Find where the given text appears and provide that cell's center as [X, Y] coordinate. 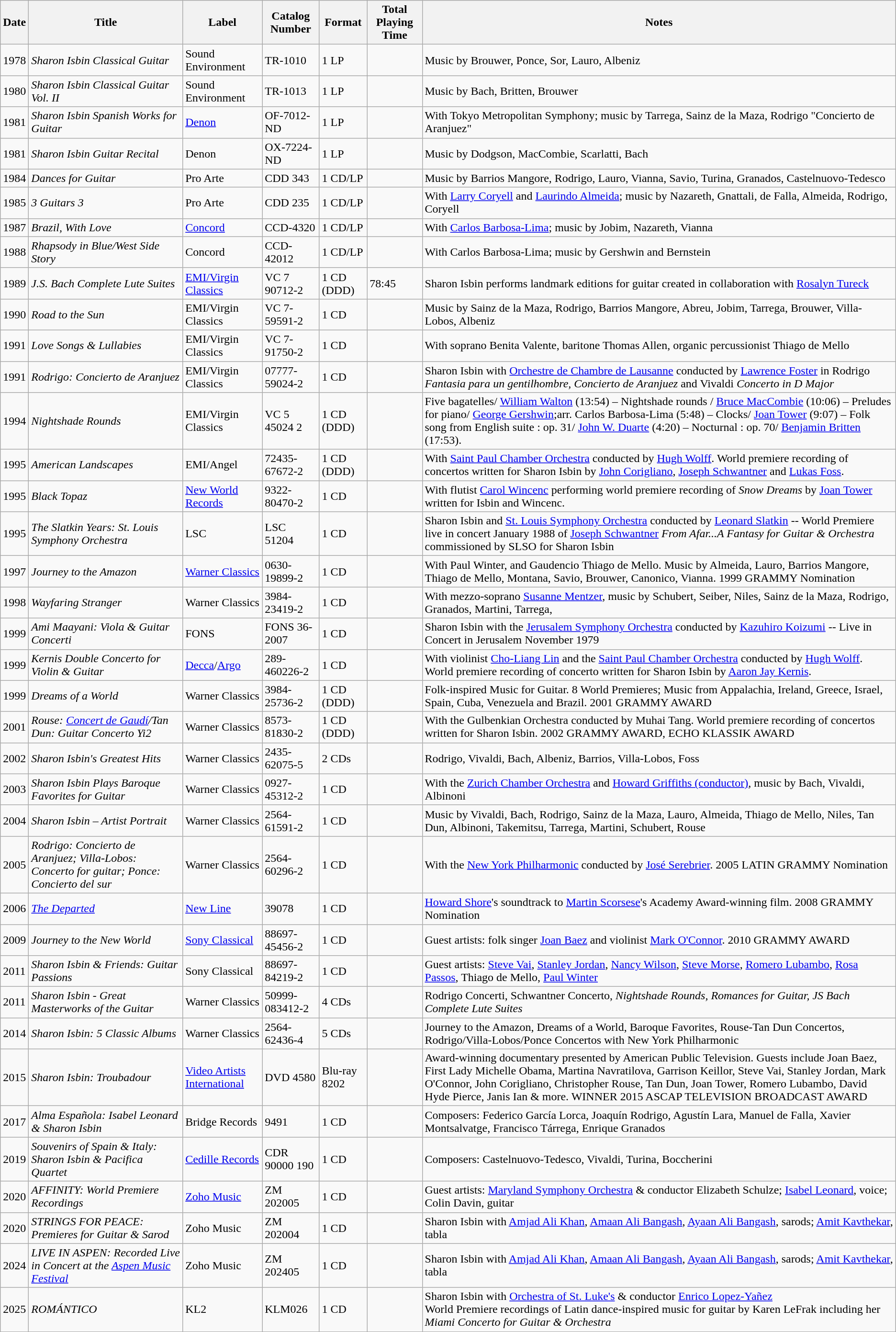
289-460226-2 [291, 665]
With Carlos Barbosa-Lima; music by Jobim, Nazareth, Vianna [659, 227]
Love Songs & Lullabies [106, 346]
1980 [14, 91]
ZM 202405 [291, 1265]
Rhapsody in Blue/West Side Story [106, 252]
Sharon Isbin & Friends: Guitar Passions [106, 971]
KL2 [223, 1309]
VC 7-59591-2 [291, 314]
ZM 202005 [291, 1197]
78:45 [394, 283]
07777-59024-2 [291, 376]
Sharon Isbin: Troubadour [106, 1077]
Nightshade Rounds [106, 421]
2015 [14, 1077]
Title [106, 23]
With Tokyo Metropolitan Symphony; music by Tarrega, Sainz de la Maza, Rodrigo "Concierto de Aranjuez" [659, 123]
Sharon Isbin – Artist Portrait [106, 821]
AFFINITY: World Premiere Recordings [106, 1197]
Alma Española: Isabel Leonard & Sharon Isbin [106, 1121]
LSC [223, 534]
2435-62075-5 [291, 758]
New World Records [223, 496]
2005 [14, 865]
DVD 4580 [291, 1077]
Rodrigo, Vivaldi, Bach, Albeniz, Barrios, Villa-Lobos, Foss [659, 758]
8573-81830-2 [291, 727]
American Landscapes [106, 465]
2 CDs [343, 758]
FONS 36-2007 [291, 634]
Sharon Isbin Spanish Works for Guitar [106, 123]
39078 [291, 909]
Road to the Sun [106, 314]
FONS [223, 634]
Sharon Isbin - Great Masterworks of the Guitar [106, 1003]
Guest artists: folk singer Joan Baez and violinist Mark O'Connor. 2010 GRAMMY AWARD [659, 939]
2006 [14, 909]
Journey to the Amazon [106, 572]
3984-23419-2 [291, 602]
CCD-4320 [291, 227]
Rodrigo Concerti, Schwantner Concerto, Nightshade Rounds, Romances for Guitar, JS Bach Complete Lute Suites [659, 1003]
88697-84219-2 [291, 971]
1989 [14, 283]
Kernis Double Concerto for Violin & Guitar [106, 665]
1978 [14, 60]
Black Topaz [106, 496]
Label [223, 23]
Notes [659, 23]
Catalog Number [291, 23]
Date [14, 23]
Journey to the New World [106, 939]
Brazil, With Love [106, 227]
1998 [14, 602]
Sharon Isbin with the Jerusalem Symphony Orchestra conducted by Kazuhiro Koizumi -- Live in Concert in Jerusalem November 1979 [659, 634]
Composers: Castelnuovo-Tedesco, Vivaldi, Turina, Boccherini [659, 1159]
TR-1013 [291, 91]
Guest artists: Steve Vai, Stanley Jordan, Nancy Wilson, Steve Morse, Romero Lubambo, Rosa Passos, Thiago de Mello, Paul Winter [659, 971]
Bridge Records [223, 1121]
Dances for Guitar [106, 178]
3 Guitars 3 [106, 203]
VC 5 45024 2 [291, 421]
1997 [14, 572]
9491 [291, 1121]
Sharon Isbin: 5 Classic Albums [106, 1033]
ZM 202004 [291, 1228]
Video Artists International [223, 1077]
Sharon Isbin Guitar Recital [106, 153]
1994 [14, 421]
TR-1010 [291, 60]
With Larry Coryell and Laurindo Almeida; music by Nazareth, Gnattali, de Falla, Almeida, Rodrigo, Coryell [659, 203]
With flutist Carol Wincenc performing world premiere recording of Snow Dreams by Joan Tower written for Isbin and Wincenc. [659, 496]
With the New York Philharmonic conducted by José Serebrier. 2005 LATIN GRAMMY Nomination [659, 865]
Music by Sainz de la Maza, Rodrigo, Barrios Mangore, Abreu, Jobim, Tarrega, Brouwer, Villa-Lobos, Albeniz [659, 314]
KLM026 [291, 1309]
2001 [14, 727]
Music by Bach, Britten, Brouwer [659, 91]
CDD 235 [291, 203]
1987 [14, 227]
72435-67672-2 [291, 465]
With soprano Benita Valente, baritone Thomas Allen, organic percussionist Thiago de Mello [659, 346]
The Departed [106, 909]
Composers: Federico García Lorca, Joaquín Rodrigo, Agustín Lara, Manuel de Falla, Xavier Montsalvatge, Francisco Tárrega, Enrique Granados [659, 1121]
1990 [14, 314]
2024 [14, 1265]
With Carlos Barbosa-Lima; music by Gershwin and Bernstein [659, 252]
Sharon Isbin Classical Guitar Vol. II [106, 91]
2025 [14, 1309]
1988 [14, 252]
Guest artists: Maryland Symphony Orchestra & conductor Elizabeth Schulze; Isabel Leonard, voice; Colin Davin, guitar [659, 1197]
0630-19899-2 [291, 572]
2017 [14, 1121]
VC 7 90712-2 [291, 283]
2019 [14, 1159]
The Slatkin Years: St. Louis Symphony Orchestra [106, 534]
J.S. Bach Complete Lute Suites [106, 283]
0927-45312-2 [291, 789]
Ami Maayani: Viola & Guitar Concerti [106, 634]
LIVE IN ASPEN: Recorded Live in Concert at the Aspen Music Festival [106, 1265]
3984-25736-2 [291, 696]
9322-80470-2 [291, 496]
2564-62436-4 [291, 1033]
Format [343, 23]
CDR 90000 190 [291, 1159]
Howard Shore's soundtrack to Martin Scorsese's Academy Award-winning film. 2008 GRAMMY Nomination [659, 909]
2003 [14, 789]
Sharon Isbin performs landmark editions for guitar created in collaboration with Rosalyn Tureck [659, 283]
VC 7-91750-2 [291, 346]
Music by Barrios Mangore, Rodrigo, Lauro, Vianna, Savio, Turina, Granados, Castelnuovo-Tedesco [659, 178]
Sharon Isbin Classical Guitar [106, 60]
Journey to the Amazon, Dreams of a World, Baroque Favorites, Rouse-Tan Dun Concertos, Rodrigo/Villa-Lobos/Ponce Concertos with New York Philharmonic [659, 1033]
Wayfaring Stranger [106, 602]
Rouse: Concert de Gaudí/Tan Dun: Guitar Concerto Yi2 [106, 727]
2004 [14, 821]
Music by Brouwer, Ponce, Sor, Lauro, Albeniz [659, 60]
STRINGS FOR PEACE: Premieres for Guitar & Sarod [106, 1228]
Rodrigo: Concierto de Aranjuez [106, 376]
Cedille Records [223, 1159]
4 CDs [343, 1003]
Decca/Argo [223, 665]
1985 [14, 203]
Music by Dodgson, MacCombie, Scarlatti, Bach [659, 153]
2002 [14, 758]
New Line [223, 909]
50999-083412-2 [291, 1003]
2009 [14, 939]
Dreams of a World [106, 696]
Sharon Isbin Plays Baroque Favorites for Guitar [106, 789]
Total Playing Time [394, 23]
LSC 51204 [291, 534]
Sharon Isbin's Greatest Hits [106, 758]
EMI/Angel [223, 465]
CDD 343 [291, 178]
CCD-42012 [291, 252]
1984 [14, 178]
2014 [14, 1033]
With the Zurich Chamber Orchestra and Howard Griffiths (conductor), music by Bach, Vivaldi, Albinoni [659, 789]
With mezzo-soprano Susanne Mentzer, music by Schubert, Seiber, Niles, Sainz de la Maza, Rodrigo, Granados, Martini, Tarrega, [659, 602]
ROMÁNTICO [106, 1309]
88697-45456-2 [291, 939]
OX-7224-ND [291, 153]
Rodrigo: Concierto de Aranjuez; Villa-Lobos: Concerto for guitar; Ponce: Concierto del sur [106, 865]
5 CDs [343, 1033]
2564-61591-2 [291, 821]
2564-60296-2 [291, 865]
Souvenirs of Spain & Italy: Sharon Isbin & Pacifica Quartet [106, 1159]
OF-7012-ND [291, 123]
Blu-ray 8202 [343, 1077]
